Search for the cell housing the specified text and yield its (x, y) center coordinate. 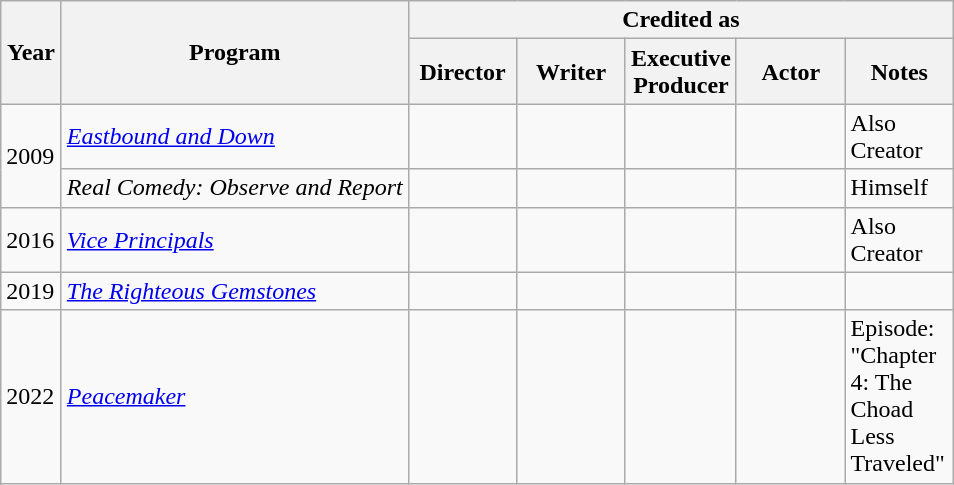
2022 (32, 396)
The Righteous Gemstones (234, 291)
Credited as (680, 20)
Year (32, 52)
Himself (900, 188)
2016 (32, 240)
Notes (900, 72)
Peacemaker (234, 396)
Director (462, 72)
Real Comedy: Observe and Report (234, 188)
Vice Principals (234, 240)
Program (234, 52)
2019 (32, 291)
2009 (32, 156)
Episode: "Chapter 4: The Choad Less Traveled" (900, 396)
Eastbound and Down (234, 136)
Writer (572, 72)
Actor (790, 72)
Executive Producer (680, 72)
